For the text-containing cell, return its midpoint in [x, y] coordinate format. 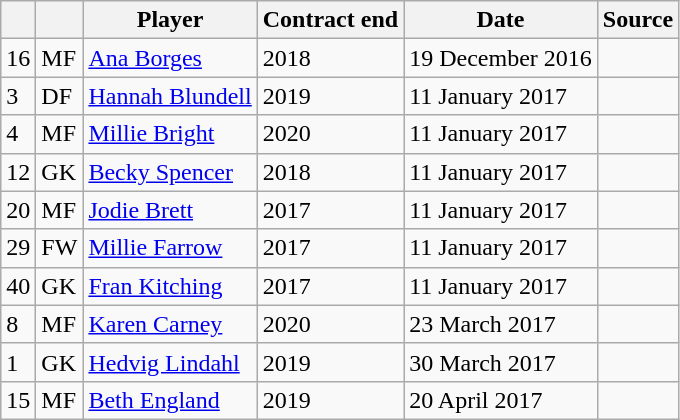
30 March 2017 [501, 362]
16 [18, 58]
19 December 2016 [501, 58]
Millie Bright [170, 134]
3 [18, 96]
Hannah Blundell [170, 96]
Player [170, 20]
1 [18, 362]
Hedvig Lindahl [170, 362]
Fran Kitching [170, 286]
Source [638, 20]
40 [18, 286]
20 [18, 210]
Millie Farrow [170, 248]
23 March 2017 [501, 324]
Date [501, 20]
Contract end [330, 20]
Ana Borges [170, 58]
29 [18, 248]
Karen Carney [170, 324]
12 [18, 172]
Jodie Brett [170, 210]
Beth England [170, 400]
DF [60, 96]
FW [60, 248]
20 April 2017 [501, 400]
4 [18, 134]
8 [18, 324]
15 [18, 400]
Becky Spencer [170, 172]
